Extract the [x, y] coordinate from the center of the cell holding the provided text.  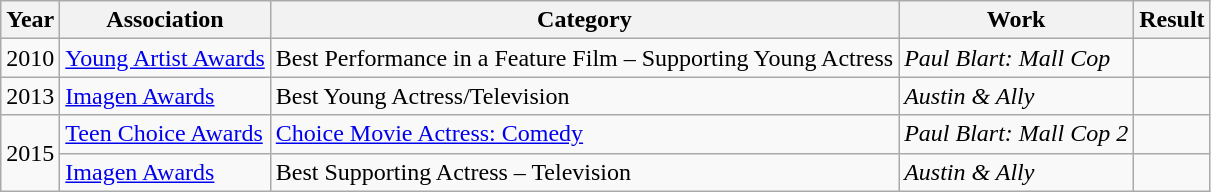
2013 [30, 96]
2010 [30, 58]
Young Artist Awards [165, 58]
Year [30, 20]
Association [165, 20]
Paul Blart: Mall Cop 2 [1016, 134]
Choice Movie Actress: Comedy [584, 134]
Teen Choice Awards [165, 134]
Paul Blart: Mall Cop [1016, 58]
Best Performance in a Feature Film – Supporting Young Actress [584, 58]
Best Supporting Actress – Television [584, 172]
Best Young Actress/Television [584, 96]
Work [1016, 20]
Category [584, 20]
Result [1172, 20]
2015 [30, 153]
